Provide the [X, Y] coordinate of the cell's center where the given text is located.  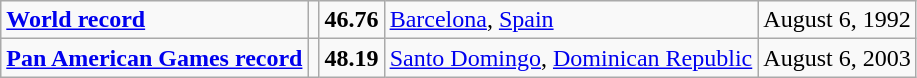
August 6, 1992 [837, 20]
48.19 [352, 58]
46.76 [352, 20]
World record [154, 20]
Santo Domingo, Dominican Republic [571, 58]
Barcelona, Spain [571, 20]
August 6, 2003 [837, 58]
Pan American Games record [154, 58]
